Capture the cell that displays the provided text and extract its [X, Y] central coordinate. 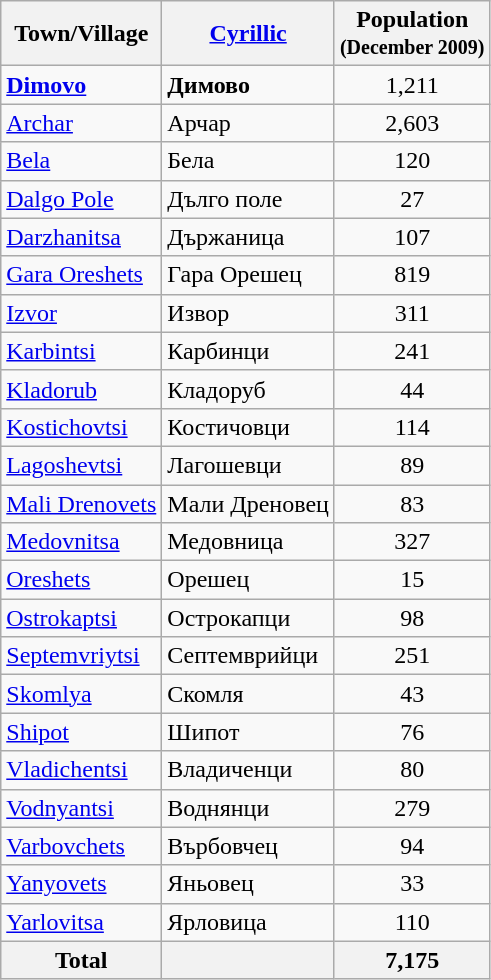
Бела [248, 161]
819 [412, 275]
Извор [248, 313]
98 [412, 618]
15 [412, 580]
Яньовец [248, 884]
Total [82, 960]
241 [412, 351]
Skomlya [82, 694]
Гара Орешец [248, 275]
Скомля [248, 694]
Vladichentsi [82, 770]
Medovnitsa [82, 542]
89 [412, 465]
Карбинци [248, 351]
Медовница [248, 542]
279 [412, 808]
Lagoshevtsi [82, 465]
Bela [82, 161]
Cyrillic [248, 34]
Мали Дреновец [248, 503]
Archar [82, 123]
Vodnyantsi [82, 808]
44 [412, 389]
33 [412, 884]
Yanyovets [82, 884]
Yarlovitsa [82, 922]
1,211 [412, 85]
27 [412, 199]
Кладоруб [248, 389]
Dimovo [82, 85]
Kladorub [82, 389]
Population(December 2009) [412, 34]
251 [412, 656]
Oreshets [82, 580]
Воднянци [248, 808]
107 [412, 237]
Владиченци [248, 770]
120 [412, 161]
Костичовци [248, 427]
110 [412, 922]
94 [412, 846]
43 [412, 694]
Шипот [248, 732]
Mali Drenovets [82, 503]
311 [412, 313]
Върбовчец [248, 846]
Shipot [82, 732]
80 [412, 770]
83 [412, 503]
Town/Village [82, 34]
Kostichovtsi [82, 427]
Лагошевци [248, 465]
Арчар [248, 123]
Septemvriytsi [82, 656]
2,603 [412, 123]
327 [412, 542]
Darzhanitsa [82, 237]
Ostrokaptsi [82, 618]
Karbintsi [82, 351]
Gara Oreshets [82, 275]
Izvor [82, 313]
Орешец [248, 580]
114 [412, 427]
7,175 [412, 960]
Ярловица [248, 922]
Дълго поле [248, 199]
76 [412, 732]
Септемврийци [248, 656]
Димово [248, 85]
Dalgo Pole [82, 199]
Острокапци [248, 618]
Държаница [248, 237]
Varbovchets [82, 846]
